For the text-containing cell, return its midpoint in [x, y] coordinate format. 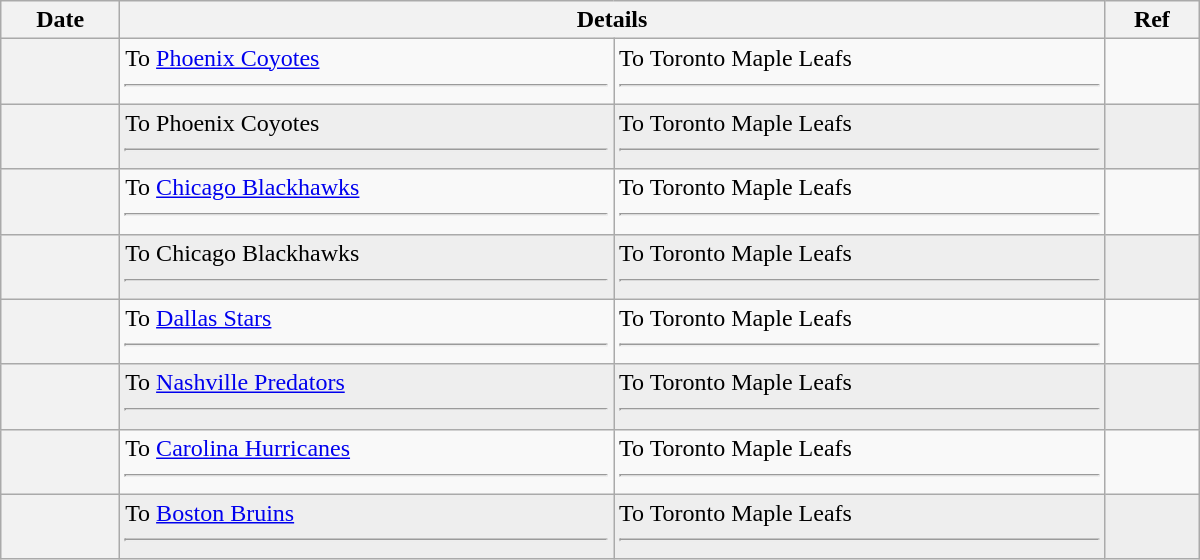
Ref [1152, 20]
To Dallas Stars [367, 332]
To Carolina Hurricanes [367, 462]
To Boston Bruins [367, 526]
To Nashville Predators [367, 396]
Date [60, 20]
Details [612, 20]
